Pinpoint the cell where the given text exists, returning its [X, Y] midpoint coordinate. 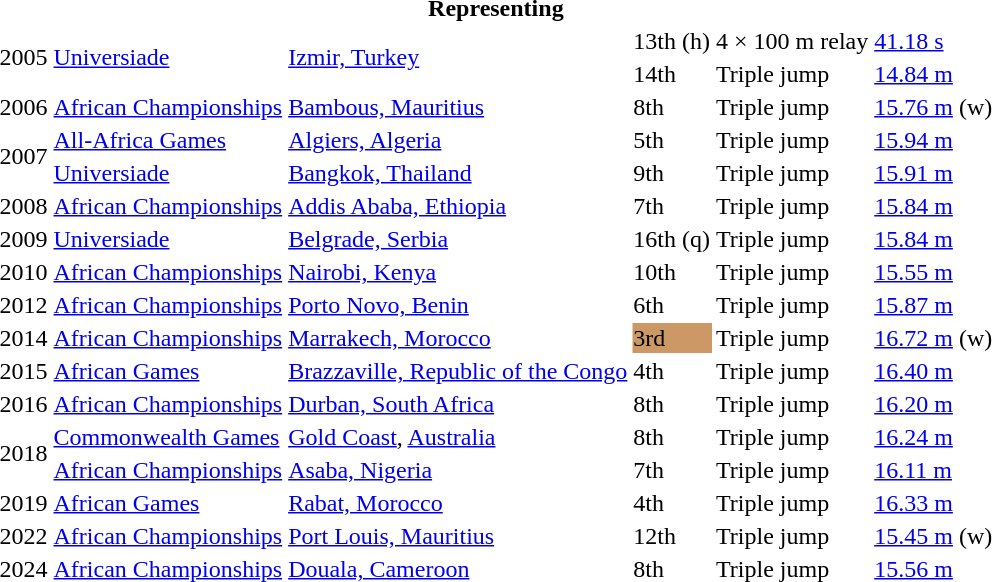
14th [672, 74]
Commonwealth Games [168, 437]
Addis Ababa, Ethiopia [458, 206]
Rabat, Morocco [458, 503]
All-Africa Games [168, 140]
Asaba, Nigeria [458, 470]
Bangkok, Thailand [458, 173]
Nairobi, Kenya [458, 272]
13th (h) [672, 41]
Algiers, Algeria [458, 140]
12th [672, 536]
6th [672, 305]
Brazzaville, Republic of the Congo [458, 371]
Belgrade, Serbia [458, 239]
3rd [672, 338]
Bambous, Mauritius [458, 107]
9th [672, 173]
5th [672, 140]
16th (q) [672, 239]
Marrakech, Morocco [458, 338]
10th [672, 272]
Gold Coast, Australia [458, 437]
Port Louis, Mauritius [458, 536]
Izmir, Turkey [458, 58]
4 × 100 m relay [792, 41]
Durban, South Africa [458, 404]
Porto Novo, Benin [458, 305]
